Pinpoint the cell where the given text exists, returning its (X, Y) midpoint coordinate. 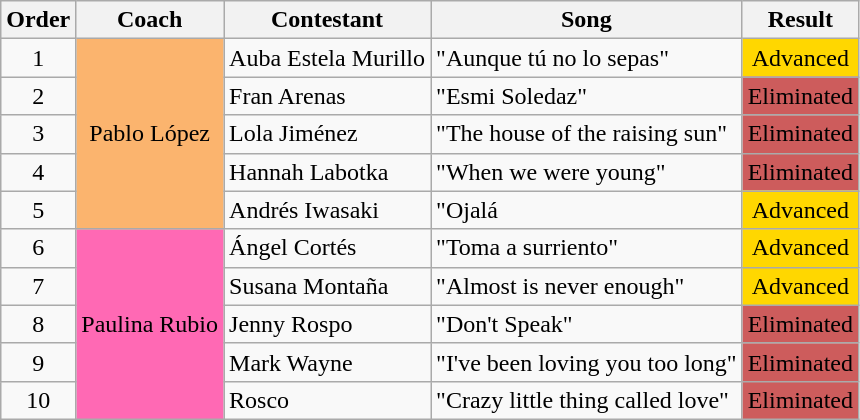
Contestant (328, 20)
Susana Montaña (328, 286)
7 (38, 286)
Mark Wayne (328, 362)
6 (38, 248)
"The house of the raising sun" (587, 134)
3 (38, 134)
Lola Jiménez (328, 134)
"Almost is never enough" (587, 286)
9 (38, 362)
"When we were young" (587, 172)
2 (38, 96)
"Esmi Soledaz" (587, 96)
Jenny Rospo (328, 324)
Pablo López (150, 134)
Result (800, 20)
1 (38, 58)
"Toma a surriento" (587, 248)
Rosco (328, 400)
Andrés Iwasaki (328, 210)
"Don't Speak" (587, 324)
"Aunque tú no lo sepas" (587, 58)
Song (587, 20)
Coach (150, 20)
"Crazy little thing called love" (587, 400)
5 (38, 210)
4 (38, 172)
Auba Estela Murillo (328, 58)
Order (38, 20)
"Ojalá (587, 210)
Hannah Labotka (328, 172)
10 (38, 400)
"I've been loving you too long" (587, 362)
Fran Arenas (328, 96)
Ángel Cortés (328, 248)
8 (38, 324)
Paulina Rubio (150, 324)
